For the text-containing cell, return its midpoint in (X, Y) coordinate format. 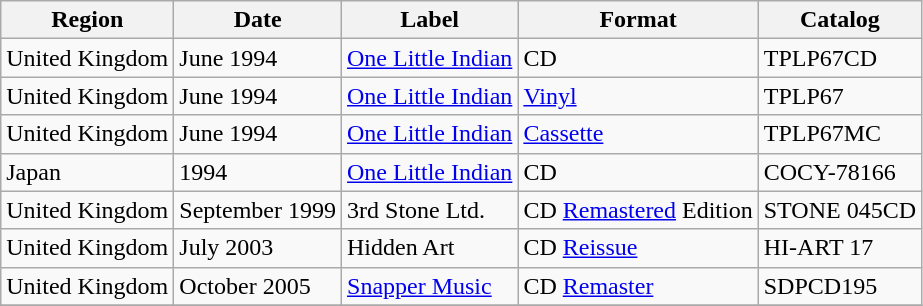
CD Reissue (638, 248)
Format (638, 20)
Hidden Art (430, 248)
1994 (258, 172)
Region (88, 20)
CD Remastered Edition (638, 210)
3rd Stone Ltd. (430, 210)
HI-ART 17 (840, 248)
Snapper Music (430, 286)
Label (430, 20)
Vinyl (638, 96)
Cassette (638, 134)
TPLP67 (840, 96)
September 1999 (258, 210)
SDPCD195 (840, 286)
STONE 045CD (840, 210)
Japan (88, 172)
Catalog (840, 20)
July 2003 (258, 248)
COCY-78166 (840, 172)
TPLP67MC (840, 134)
CD Remaster (638, 286)
TPLP67CD (840, 58)
Date (258, 20)
October 2005 (258, 286)
